Locate the cell with the specified text and output its [x, y] center coordinate. 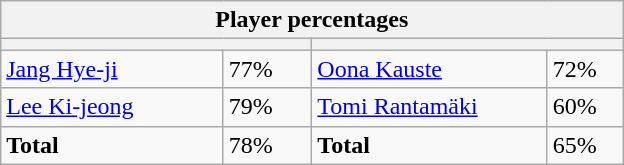
65% [585, 145]
78% [268, 145]
77% [268, 69]
Jang Hye-ji [112, 69]
72% [585, 69]
79% [268, 107]
Oona Kauste [430, 69]
Player percentages [312, 20]
Tomi Rantamäki [430, 107]
Lee Ki-jeong [112, 107]
60% [585, 107]
